Search for the cell housing the specified text and yield its [X, Y] center coordinate. 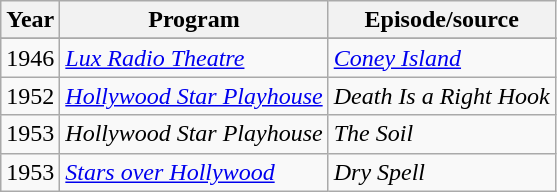
Stars over Hollywood [194, 172]
Coney Island [442, 58]
Program [194, 20]
1952 [30, 96]
Death Is a Right Hook [442, 96]
1946 [30, 58]
The Soil [442, 134]
Year [30, 20]
Dry Spell [442, 172]
Episode/source [442, 20]
Lux Radio Theatre [194, 58]
